For the text-containing cell, return its midpoint in (X, Y) coordinate format. 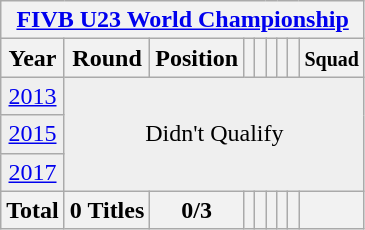
2013 (33, 96)
Position (197, 58)
FIVB U23 World Championship (183, 20)
Year (33, 58)
0 Titles (107, 210)
2017 (33, 172)
Round (107, 58)
2015 (33, 134)
Didn't Qualify (214, 134)
Total (33, 210)
Squad (332, 58)
0/3 (197, 210)
